Search for the cell housing the specified text and yield its (X, Y) center coordinate. 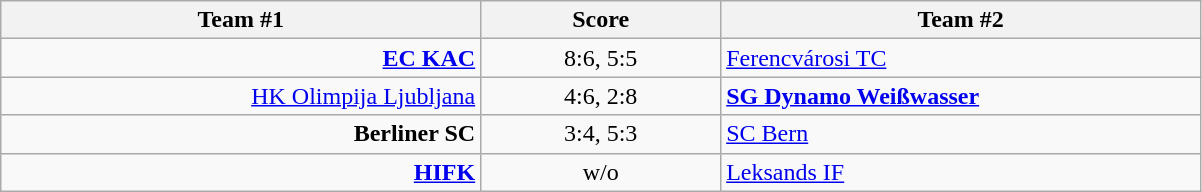
3:4, 5:3 (601, 134)
4:6, 2:8 (601, 96)
w/o (601, 172)
8:6, 5:5 (601, 58)
Leksands IF (961, 172)
Berliner SC (241, 134)
HK Olimpija Ljubljana (241, 96)
Team #1 (241, 20)
EC KAC (241, 58)
Score (601, 20)
Team #2 (961, 20)
HIFK (241, 172)
SG Dynamo Weißwasser (961, 96)
SC Bern (961, 134)
Ferencvárosi TC (961, 58)
